Identify which cell holds the provided text, then report its (x, y) central coordinate. 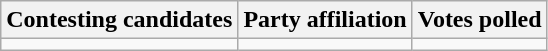
Contesting candidates (120, 20)
Party affiliation (325, 20)
Votes polled (480, 20)
